Locate the cell with the specified text and output its (X, Y) center coordinate. 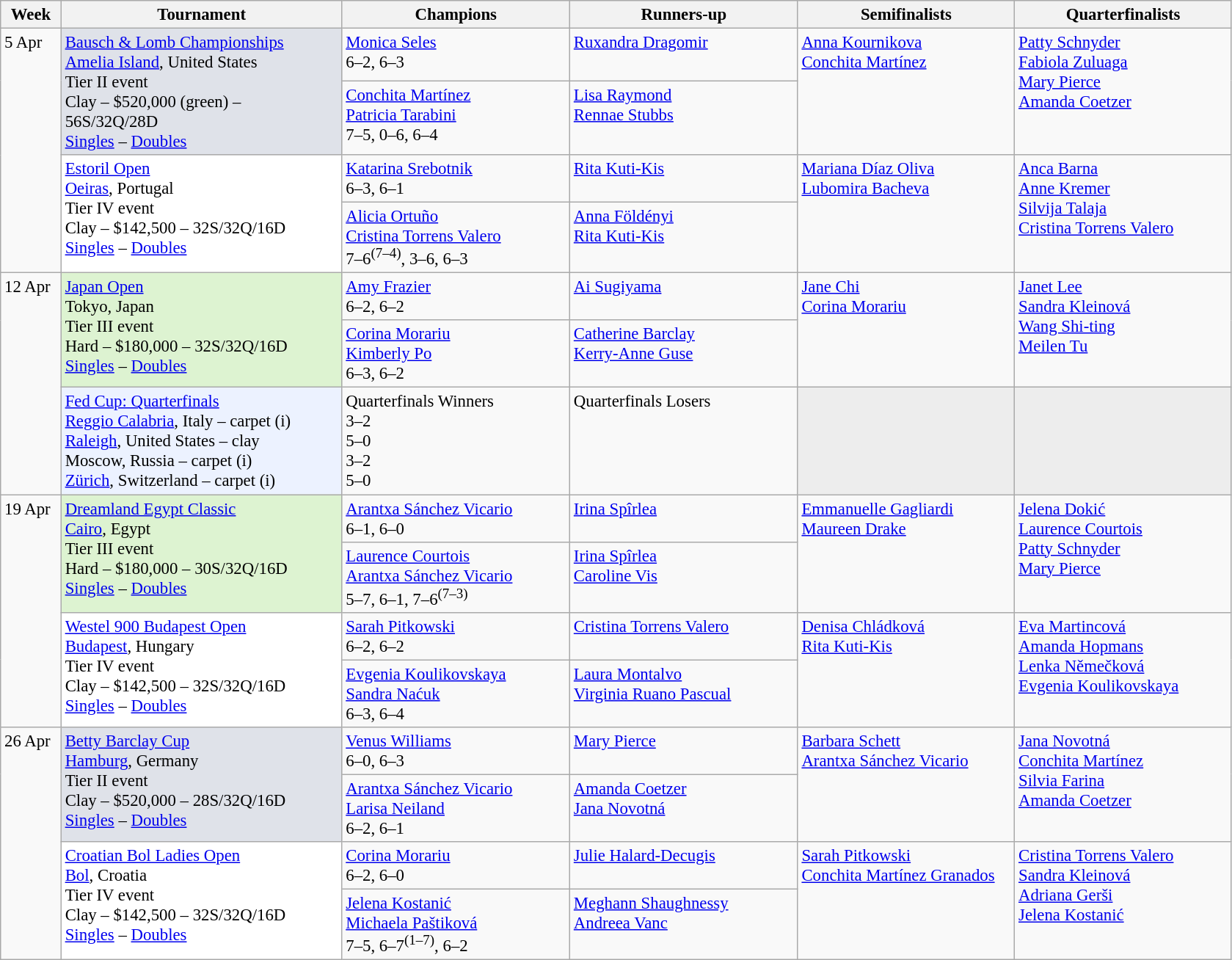
Sarah Pitkowski Conchita Martínez Granados (906, 901)
Lisa Raymond Rennae Stubbs (684, 117)
Anna Földényi Rita Kuti-Kis (684, 238)
Bausch & Lomb Championships Amelia Island, United States Tier II event Clay – $520,000 (green) – 56S/32Q/28DSingles – Doubles (201, 92)
Amanda Coetzer Jana Novotná (684, 808)
Jana Novotná Conchita Martínez Silvia Farina Amanda Coetzer (1123, 785)
Alicia Ortuño Cristina Torrens Valero7–6(7–4), 3–6, 6–3 (456, 238)
Arantxa Sánchez Vicario 6–1, 6–0 (456, 518)
Jelena Kostanić Michaela Paštiková7–5, 6–7(1–7), 6–2 (456, 924)
Westel 900 Budapest Open Budapest, Hungary Tier IV event Clay – $142,500 – 32S/32Q/16DSingles – Doubles (201, 669)
12 Apr (31, 384)
Anna Kournikova Conchita Martínez (906, 92)
Dreamland Egypt Classic Cairo, Egypt Tier III event Hard – $180,000 – 30S/32Q/16DSingles – Doubles (201, 553)
Corina Morariu Kimberly Po6–3, 6–2 (456, 354)
Barbara Schett Arantxa Sánchez Vicario (906, 785)
Week (31, 15)
Cristina Torrens Valero (684, 636)
Monica Seles 6–2, 6–3 (456, 54)
Amy Frazier 6–2, 6–2 (456, 297)
Croatian Bol Ladies Open Bol, Croatia Tier IV event Clay – $142,500 – 32S/32Q/16DSingles – Doubles (201, 901)
Betty Barclay Cup Hamburg, Germany Tier II event Clay – $520,000 – 28S/32Q/16DSingles – Doubles (201, 785)
Tournament (201, 15)
26 Apr (31, 844)
Quarterfinalists (1123, 15)
Rita Kuti-Kis (684, 179)
Semifinalists (906, 15)
Cristina Torrens Valero Sandra Kleinová Adriana Gerši Jelena Kostanić (1123, 901)
Jane Chi Corina Morariu (906, 330)
Sarah Pitkowski 6–2, 6–2 (456, 636)
Jelena Dokić Laurence Courtois Patty Schnyder Mary Pierce (1123, 553)
Arantxa Sánchez Vicario Larisa Neiland6–2, 6–1 (456, 808)
Catherine Barclay Kerry-Anne Guse (684, 354)
5 Apr (31, 151)
Corina Morariu 6–2, 6–0 (456, 866)
Quarterfinals Losers (684, 441)
Patty Schnyder Fabiola Zuluaga Mary Pierce Amanda Coetzer (1123, 92)
Runners-up (684, 15)
Conchita Martínez Patricia Tarabini7–5, 0–6, 6–4 (456, 117)
Anca Barna Anne Kremer Silvija Talaja Cristina Torrens Valero (1123, 214)
Mariana Díaz Oliva Lubomira Bacheva (906, 214)
Julie Halard-Decugis (684, 866)
Irina Spîrlea (684, 518)
19 Apr (31, 611)
Venus Williams 6–0, 6–3 (456, 752)
Mary Pierce (684, 752)
Meghann Shaughnessy Andreea Vanc (684, 924)
Quarterfinals Winners 3–2 5–0 3–2 5–0 (456, 441)
Denisa Chládková Rita Kuti-Kis (906, 669)
Champions (456, 15)
Emmanuelle Gagliardi Maureen Drake (906, 553)
Japan Open Tokyo, Japan Tier III event Hard – $180,000 – 32S/32Q/16DSingles – Doubles (201, 330)
Katarina Srebotnik 6–3, 6–1 (456, 179)
Evgenia Koulikovskaya Sandra Naćuk6–3, 6–4 (456, 694)
Ruxandra Dragomir (684, 54)
Janet Lee Sandra Kleinová Wang Shi-ting Meilen Tu (1123, 330)
Estoril Open Oeiras, Portugal Tier IV event Clay – $142,500 – 32S/32Q/16DSingles – Doubles (201, 214)
Eva Martincová Amanda Hopmans Lenka Němečková Evgenia Koulikovskaya (1123, 669)
Irina Spîrlea Caroline Vis (684, 577)
Laurence Courtois Arantxa Sánchez Vicario5–7, 6–1, 7–6(7–3) (456, 577)
Ai Sugiyama (684, 297)
Laura Montalvo Virginia Ruano Pascual (684, 694)
Fed Cup: Quarterfinals Reggio Calabria, Italy – carpet (i) Raleigh, United States – clay Moscow, Russia – carpet (i) Zürich, Switzerland – carpet (i) (201, 441)
